Detect which cell encompasses the target text, then output its [x, y] center coordinate. 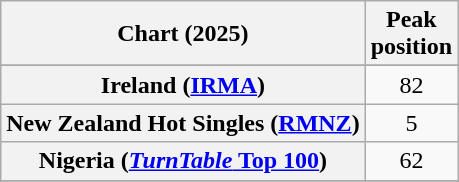
New Zealand Hot Singles (RMNZ) [183, 123]
Chart (2025) [183, 34]
Ireland (IRMA) [183, 85]
82 [411, 85]
Nigeria (TurnTable Top 100) [183, 161]
62 [411, 161]
5 [411, 123]
Peakposition [411, 34]
